Scan for the cell matching the given text and deliver its [X, Y] coordinate at center. 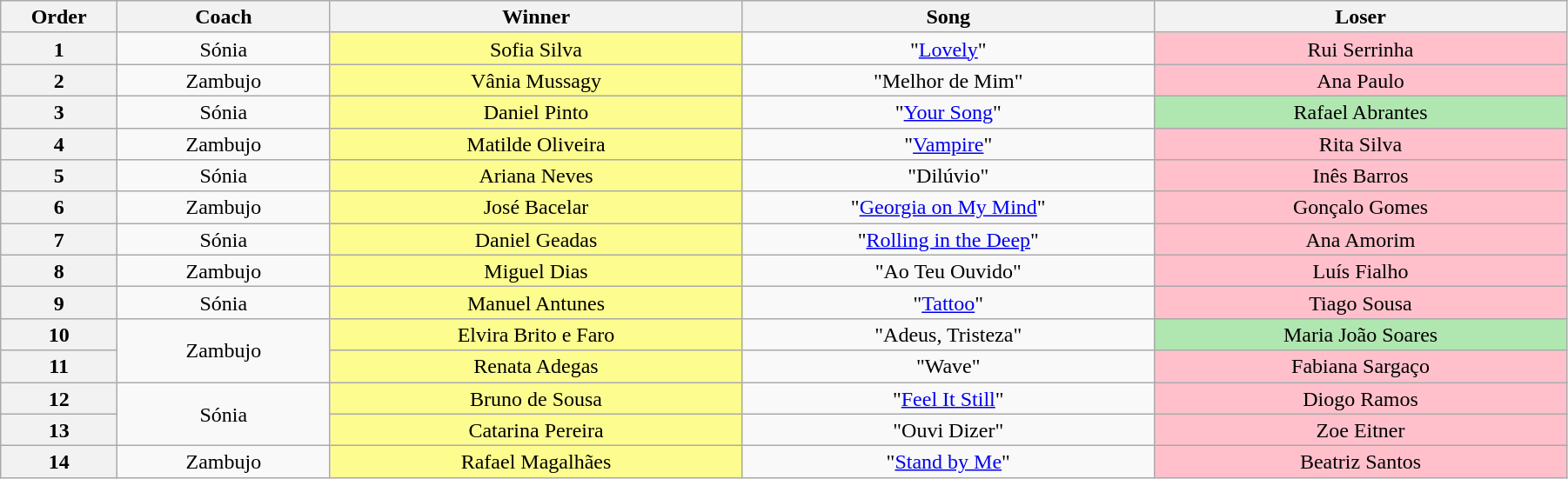
5 [59, 176]
"Melhor de Mim" [948, 80]
13 [59, 429]
9 [59, 303]
"Adeus, Tristeza" [948, 334]
7 [59, 240]
Rafael Abrantes [1361, 111]
Ana Paulo [1361, 80]
Zoe Eitner [1361, 429]
14 [59, 462]
Ana Amorim [1361, 240]
"Stand by Me" [948, 462]
Miguel Dias [536, 271]
José Bacelar [536, 207]
12 [59, 398]
Rui Serrinha [1361, 49]
10 [59, 334]
"Your Song" [948, 111]
Catarina Pereira [536, 429]
Rita Silva [1361, 144]
Renata Adegas [536, 367]
Loser [1361, 17]
Ariana Neves [536, 176]
Winner [536, 17]
Coach [224, 17]
"Wave" [948, 367]
Daniel Geadas [536, 240]
"Vampire" [948, 144]
Beatriz Santos [1361, 462]
"Georgia on My Mind" [948, 207]
Inês Barros [1361, 176]
Daniel Pinto [536, 111]
Gonçalo Gomes [1361, 207]
"Lovely" [948, 49]
3 [59, 111]
1 [59, 49]
Matilde Oliveira [536, 144]
"Tattoo" [948, 303]
Elvira Brito e Faro [536, 334]
6 [59, 207]
Rafael Magalhães [536, 462]
"Ao Teu Ouvido" [948, 271]
Sofia Silva [536, 49]
"Ouvi Dizer" [948, 429]
"Feel It Still" [948, 398]
8 [59, 271]
Luís Fialho [1361, 271]
"Rolling in the Deep" [948, 240]
"Dilúvio" [948, 176]
4 [59, 144]
Tiago Sousa [1361, 303]
Vânia Mussagy [536, 80]
11 [59, 367]
Manuel Antunes [536, 303]
2 [59, 80]
Maria João Soares [1361, 334]
Diogo Ramos [1361, 398]
Fabiana Sargaço [1361, 367]
Order [59, 17]
Song [948, 17]
Bruno de Sousa [536, 398]
